Scan for the cell matching the given text and deliver its [x, y] coordinate at center. 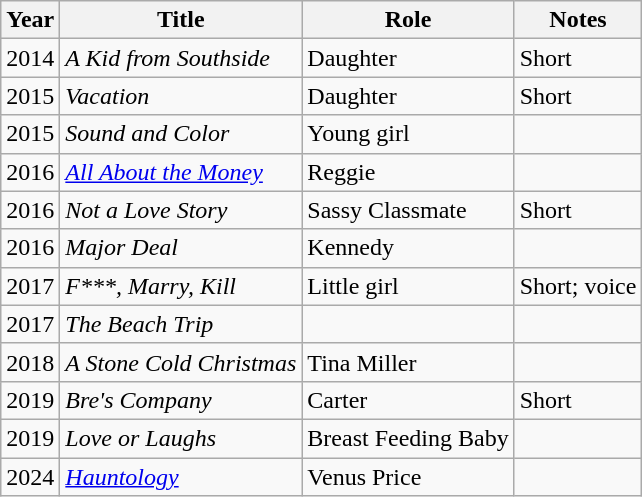
Reggie [408, 172]
Short; voice [578, 286]
Kennedy [408, 248]
Role [408, 20]
Sound and Color [181, 134]
The Beach Trip [181, 324]
Breast Feeding Baby [408, 438]
Notes [578, 20]
A Kid from Southside [181, 58]
Tina Miller [408, 362]
Vacation [181, 96]
Little girl [408, 286]
Not a Love Story [181, 210]
2018 [30, 362]
Venus Price [408, 477]
2024 [30, 477]
Title [181, 20]
Major Deal [181, 248]
Hauntology [181, 477]
A Stone Cold Christmas [181, 362]
2014 [30, 58]
F***, Marry, Kill [181, 286]
Year [30, 20]
Young girl [408, 134]
Sassy Classmate [408, 210]
All About the Money [181, 172]
Love or Laughs [181, 438]
Bre's Company [181, 400]
Carter [408, 400]
